Detect which cell encompasses the target text, then output its (x, y) center coordinate. 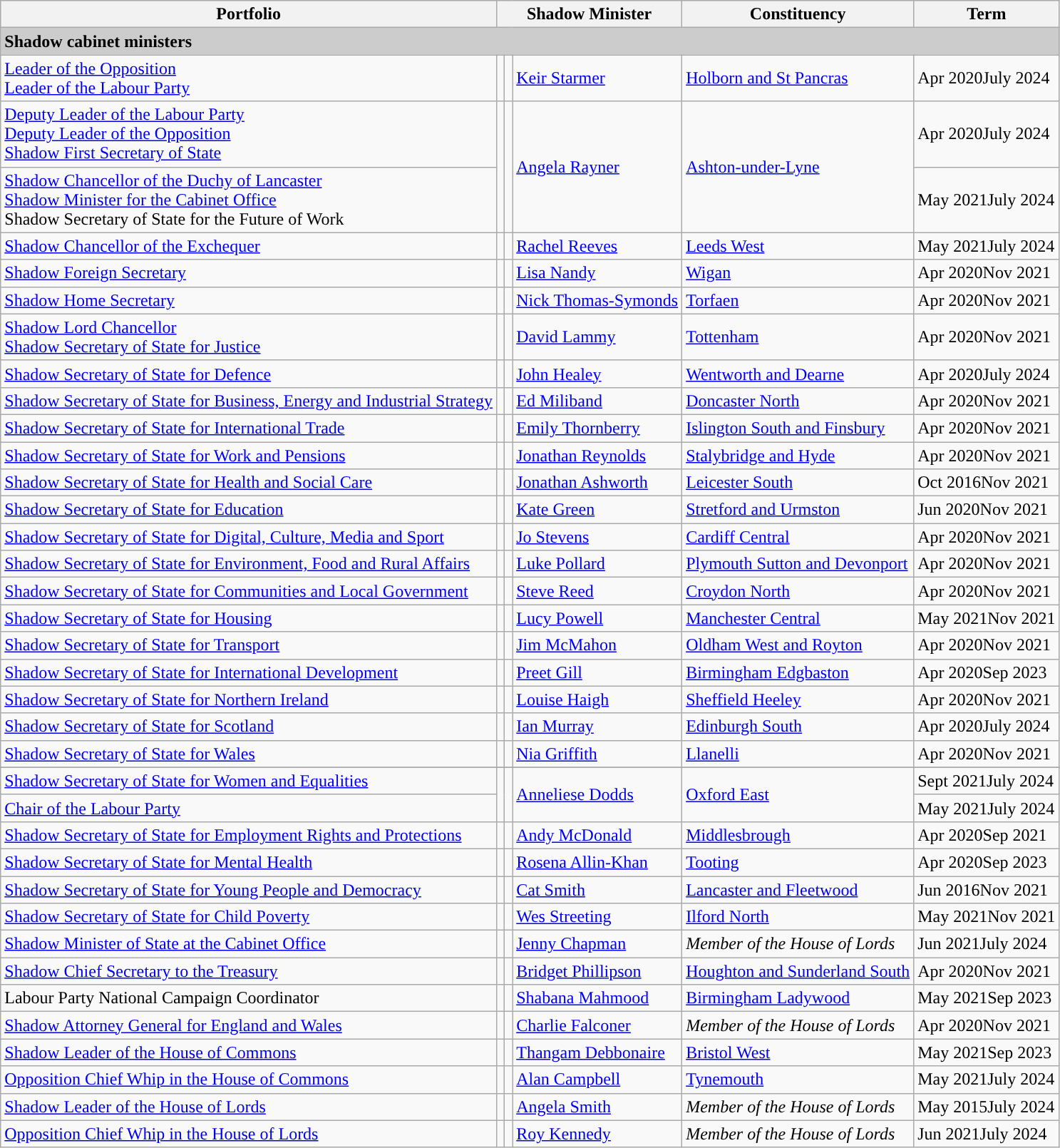
Sheffield Heeley (798, 699)
Jonathan Ashworth (597, 483)
Llanelli (798, 754)
Shadow Lord ChancellorShadow Secretary of State for Justice (249, 337)
Stretford and Urmston (798, 510)
Shadow Secretary of State for Health and Social Care (249, 483)
Thangam Debbonaire (597, 1052)
Shabana Mahmood (597, 998)
Tottenham (798, 337)
Shadow Secretary of State for Environment, Food and Rural Affairs (249, 564)
Jim McMahon (597, 645)
Alan Campbell (597, 1080)
Jonathan Reynolds (597, 456)
Roy Kennedy (597, 1134)
Apr 2020Sep 2021 (987, 835)
David Lammy (597, 337)
Labour Party National Campaign Coordinator (249, 998)
Term (987, 14)
Jun 2020Nov 2021 (987, 510)
Shadow Chancellor of the Exchequer (249, 246)
Shadow Secretary of State for Housing (249, 618)
Shadow Secretary of State for Business, Energy and Industrial Strategy (249, 401)
Nick Thomas-Symonds (597, 300)
Tooting (798, 862)
Shadow Secretary of State for Digital, Culture, Media and Sport (249, 537)
Shadow Secretary of State for Communities and Local Government (249, 591)
Shadow Leader of the House of Lords (249, 1107)
Andy McDonald (597, 835)
Anneliese Dodds (597, 794)
Shadow Secretary of State for Scotland (249, 727)
Leader of the OppositionLeader of the Labour Party (249, 78)
Shadow cabinet ministers (530, 41)
Ed Miliband (597, 401)
Opposition Chief Whip in the House of Commons (249, 1080)
John Healey (597, 374)
Wentworth and Dearne (798, 374)
Shadow Secretary of State for Employment Rights and Protections (249, 835)
Lisa Nandy (597, 273)
Shadow Secretary of State for Work and Pensions (249, 456)
Oct 2016Nov 2021 (987, 483)
Shadow Secretary of State for Transport (249, 645)
Chair of the Labour Party (249, 808)
Oxford East (798, 794)
Wes Streeting (597, 917)
Bridget Phillipson (597, 971)
Shadow Secretary of State for International Trade (249, 428)
Nia Griffith (597, 754)
Shadow Home Secretary (249, 300)
Emily Thornberry (597, 428)
Preet Gill (597, 672)
Angela Rayner (597, 167)
Luke Pollard (597, 564)
Kate Green (597, 510)
Tynemouth (798, 1080)
Portfolio (249, 14)
Constituency (798, 14)
Ashton-under-Lyne (798, 167)
Charlie Falconer (597, 1025)
Opposition Chief Whip in the House of Lords (249, 1134)
Jo Stevens (597, 537)
Shadow Foreign Secretary (249, 273)
Shadow Secretary of State for Mental Health (249, 862)
Rosena Allin-Khan (597, 862)
Stalybridge and Hyde (798, 456)
Jun 2016Nov 2021 (987, 889)
Shadow Secretary of State for Defence (249, 374)
Sept 2021July 2024 (987, 781)
Deputy Leader of the Labour PartyDeputy Leader of the OppositionShadow First Secretary of State (249, 134)
Leicester South (798, 483)
Shadow Secretary of State for Education (249, 510)
Wigan (798, 273)
Shadow Chief Secretary to the Treasury (249, 971)
Leeds West (798, 246)
Ilford North (798, 917)
Shadow Secretary of State for Northern Ireland (249, 699)
Shadow Secretary of State for Young People and Democracy (249, 889)
Oldham West and Royton (798, 645)
Shadow Secretary of State for Wales (249, 754)
Croydon North (798, 591)
Shadow Chancellor of the Duchy of LancasterShadow Minister for the Cabinet OfficeShadow Secretary of State for the Future of Work (249, 200)
Shadow Minister (590, 14)
Lancaster and Fleetwood (798, 889)
Shadow Secretary of State for Child Poverty (249, 917)
Shadow Leader of the House of Commons (249, 1052)
Cardiff Central (798, 537)
May 2015July 2024 (987, 1107)
Lucy Powell (597, 618)
Edinburgh South (798, 727)
Angela Smith (597, 1107)
Rachel Reeves (597, 246)
Doncaster North (798, 401)
Plymouth Sutton and Devonport (798, 564)
Jenny Chapman (597, 944)
Birmingham Edgbaston (798, 672)
Holborn and St Pancras (798, 78)
Birmingham Ladywood (798, 998)
Shadow Secretary of State for Women and Equalities (249, 781)
Ian Murray (597, 727)
Torfaen (798, 300)
Steve Reed (597, 591)
Keir Starmer (597, 78)
Cat Smith (597, 889)
Louise Haigh (597, 699)
Houghton and Sunderland South (798, 971)
Middlesbrough (798, 835)
Bristol West (798, 1052)
Shadow Attorney General for England and Wales (249, 1025)
Manchester Central (798, 618)
Shadow Minister of State at the Cabinet Office (249, 944)
Shadow Secretary of State for International Development (249, 672)
Islington South and Finsbury (798, 428)
